Determine the (X, Y) coordinate at the center of the cell enclosing the given text.  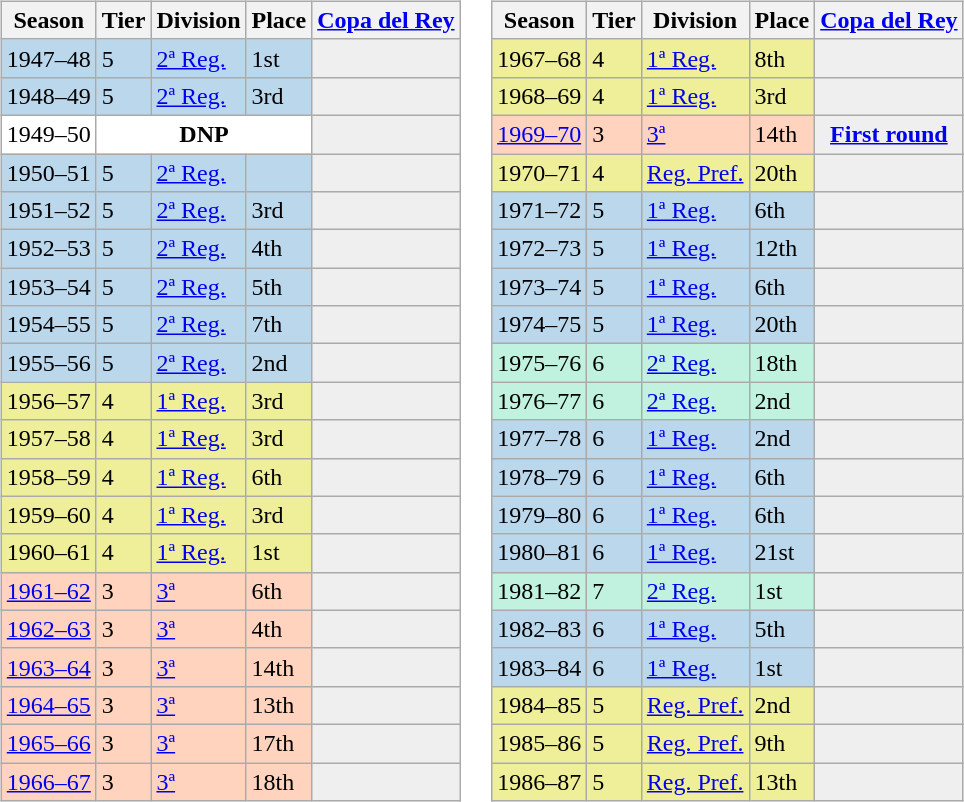
1951–52 (48, 211)
1968–69 (540, 96)
21st (782, 553)
1953–54 (48, 287)
1965–66 (48, 743)
1971–72 (540, 211)
1976–77 (540, 401)
1963–64 (48, 667)
1959–60 (48, 515)
1947–48 (48, 58)
17th (279, 743)
1949–50 (48, 134)
7 (614, 591)
1962–63 (48, 629)
1966–67 (48, 781)
1986–87 (540, 781)
1972–73 (540, 249)
1978–79 (540, 477)
1975–76 (540, 363)
1961–62 (48, 591)
1948–49 (48, 96)
1969–70 (540, 134)
1983–84 (540, 667)
1964–65 (48, 705)
7th (279, 325)
1950–51 (48, 173)
1955–56 (48, 363)
1977–78 (540, 439)
1960–61 (48, 553)
DNP (204, 134)
8th (782, 58)
9th (782, 743)
1952–53 (48, 249)
1958–59 (48, 477)
1956–57 (48, 401)
1979–80 (540, 515)
12th (782, 249)
1985–86 (540, 743)
1981–82 (540, 591)
1982–83 (540, 629)
1957–58 (48, 439)
1967–68 (540, 58)
1980–81 (540, 553)
1984–85 (540, 705)
1974–75 (540, 325)
1954–55 (48, 325)
First round (889, 134)
1970–71 (540, 173)
1973–74 (540, 287)
